Search for the cell housing the specified text and yield its (X, Y) center coordinate. 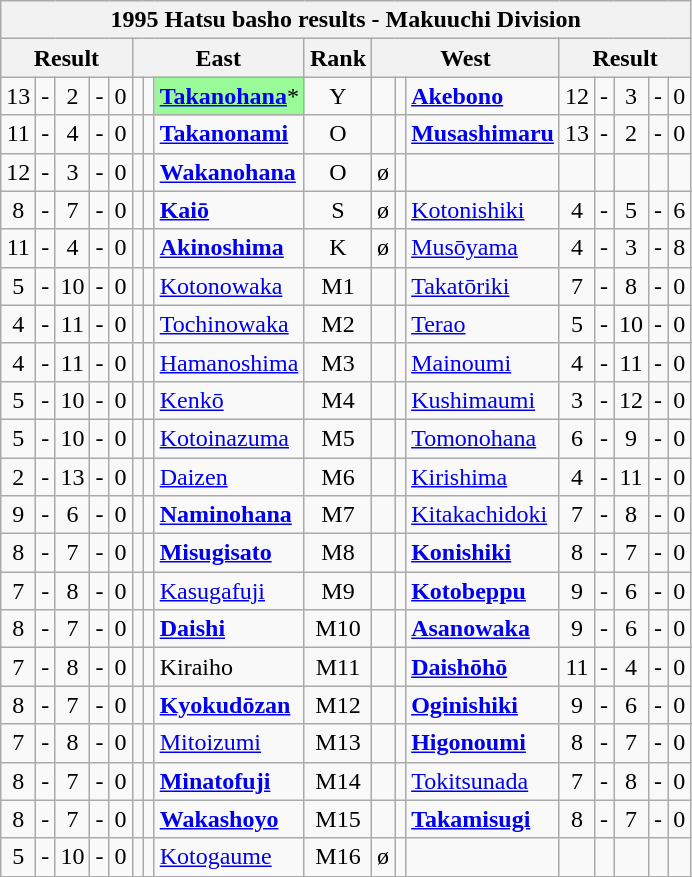
M13 (338, 743)
Daishōhō (483, 667)
M10 (338, 629)
Daizen (229, 477)
Takatōriki (483, 286)
M2 (338, 324)
Kotonishiki (483, 210)
Tomonohana (483, 438)
Oginishiki (483, 705)
Konishiki (483, 553)
Kiraiho (229, 667)
Asanowaka (483, 629)
Kotoinazuma (229, 438)
Kotogaume (229, 857)
M3 (338, 362)
Takanonami (229, 134)
M1 (338, 286)
Hamanoshima (229, 362)
M16 (338, 857)
1995 Hatsu basho results - Makuuchi Division (346, 20)
Wakashoyo (229, 819)
Musashimaru (483, 134)
Mainoumi (483, 362)
West (466, 58)
Akebono (483, 96)
Tochinowaka (229, 324)
Kushimaumi (483, 400)
M9 (338, 591)
Kotonowaka (229, 286)
Takamisugi (483, 819)
Naminohana (229, 515)
Terao (483, 324)
Akinoshima (229, 248)
Daishi (229, 629)
Minatofuji (229, 781)
Kyokudōzan (229, 705)
M5 (338, 438)
Kaiō (229, 210)
M11 (338, 667)
Kirishima (483, 477)
Rank (338, 58)
M12 (338, 705)
Kenkō (229, 400)
M6 (338, 477)
Takanohana* (229, 96)
M4 (338, 400)
Mitoizumi (229, 743)
Kasugafuji (229, 591)
S (338, 210)
M8 (338, 553)
Misugisato (229, 553)
M15 (338, 819)
Tokitsunada (483, 781)
M14 (338, 781)
East (218, 58)
Musōyama (483, 248)
Higonoumi (483, 743)
K (338, 248)
Wakanohana (229, 172)
Y (338, 96)
Kitakachidoki (483, 515)
M7 (338, 515)
Kotobeppu (483, 591)
